Identify which cell holds the provided text, then report its [X, Y] central coordinate. 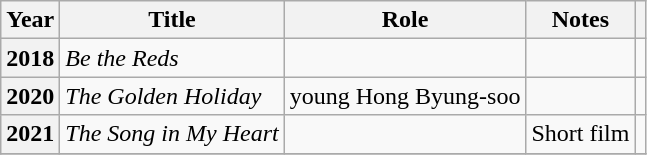
The Song in My Heart [172, 134]
Notes [580, 20]
Short film [580, 134]
Year [30, 20]
2020 [30, 96]
2018 [30, 58]
2021 [30, 134]
young Hong Byung-soo [405, 96]
The Golden Holiday [172, 96]
Be the Reds [172, 58]
Role [405, 20]
Title [172, 20]
